Provide the (x, y) coordinate of the cell's center where the given text is located.  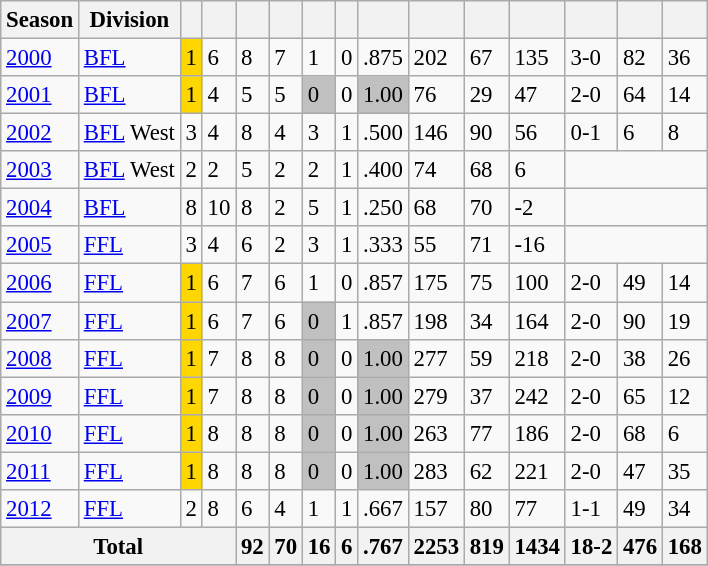
2006 (40, 283)
3-0 (591, 58)
263 (436, 433)
.500 (383, 133)
75 (486, 283)
36 (684, 58)
242 (537, 396)
2005 (40, 245)
37 (486, 396)
186 (537, 433)
202 (436, 58)
Total (118, 546)
Season (40, 20)
71 (486, 245)
2253 (436, 546)
100 (537, 283)
819 (486, 546)
82 (640, 58)
18-2 (591, 546)
168 (684, 546)
.767 (383, 546)
476 (640, 546)
26 (684, 358)
2000 (40, 58)
10 (218, 208)
62 (486, 471)
198 (436, 321)
35 (684, 471)
2007 (40, 321)
19 (684, 321)
2004 (40, 208)
.333 (383, 245)
56 (537, 133)
-16 (537, 245)
1434 (537, 546)
157 (436, 509)
175 (436, 283)
67 (486, 58)
2009 (40, 396)
55 (436, 245)
2003 (40, 170)
65 (640, 396)
135 (537, 58)
.400 (383, 170)
59 (486, 358)
2011 (40, 471)
12 (684, 396)
Division (129, 20)
1-1 (591, 509)
146 (436, 133)
283 (436, 471)
.250 (383, 208)
279 (436, 396)
.667 (383, 509)
2001 (40, 95)
29 (486, 95)
38 (640, 358)
277 (436, 358)
64 (640, 95)
16 (318, 546)
-2 (537, 208)
2002 (40, 133)
2008 (40, 358)
0-1 (591, 133)
2010 (40, 433)
218 (537, 358)
.875 (383, 58)
80 (486, 509)
76 (436, 95)
92 (252, 546)
74 (436, 170)
221 (537, 471)
164 (537, 321)
2012 (40, 509)
